Return [X, Y] of the center of cell containing provided text 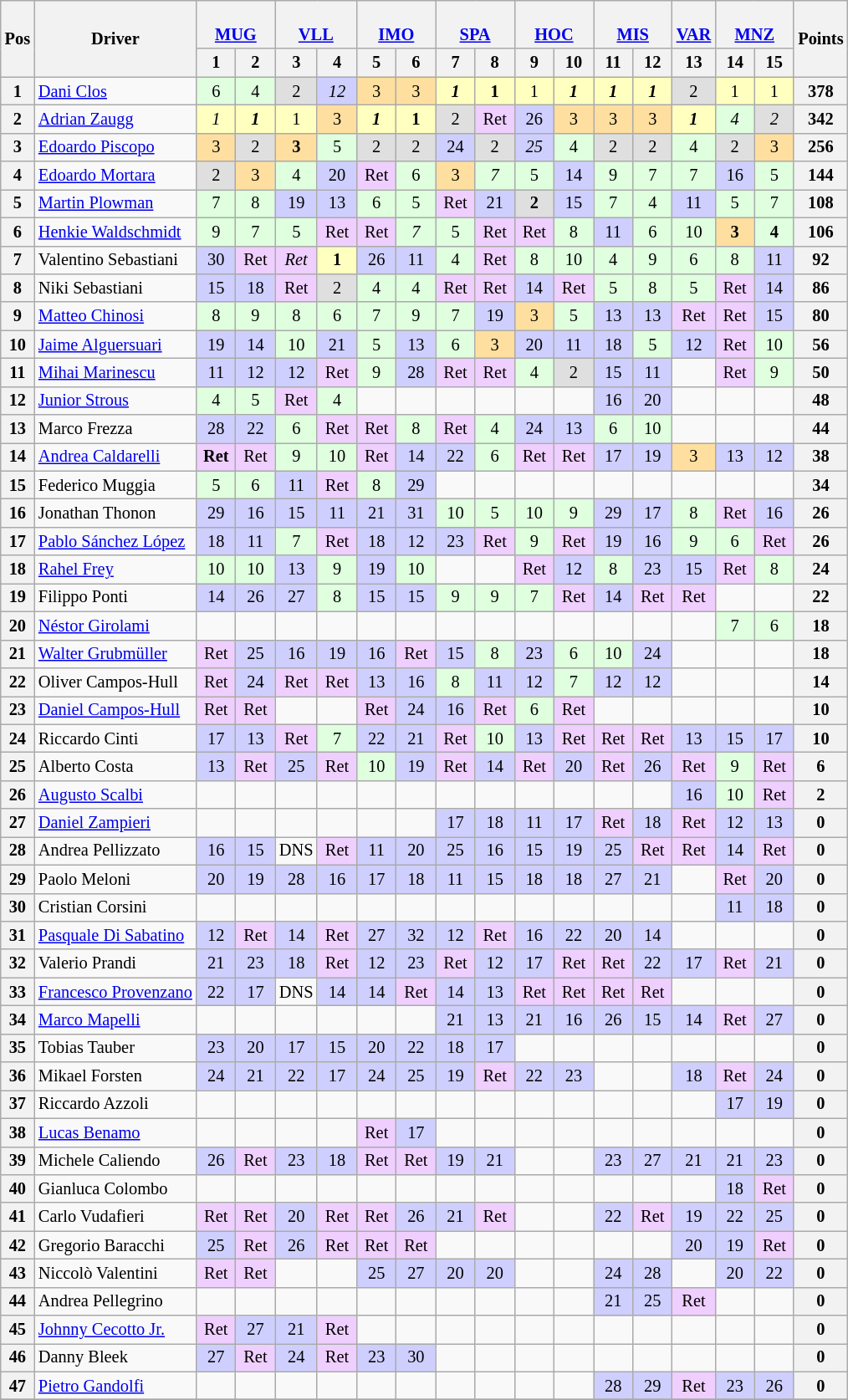
106 [820, 232]
MUG [236, 24]
Valerio Prandi [115, 963]
Mikael Forsten [115, 1076]
Driver [115, 38]
Walter Grubmüller [115, 654]
Pablo Sánchez López [115, 541]
Daniel Campos-Hull [115, 710]
50 [820, 372]
HOC [554, 24]
Marco Mapelli [115, 1019]
Oliver Campos-Hull [115, 682]
41 [18, 1217]
Pietro Gandolfi [115, 1386]
144 [820, 176]
Marco Frezza [115, 429]
Henkie Waldschmidt [115, 232]
Riccardo Cinti [115, 738]
Michele Caliendo [115, 1161]
92 [820, 260]
MNZ [754, 24]
Edoardo Piscopo [115, 147]
Federico Muggia [115, 485]
Jonathan Thonon [115, 513]
56 [820, 345]
43 [18, 1273]
Filippo Ponti [115, 597]
48 [820, 401]
Martin Plowman [115, 203]
36 [18, 1076]
Paolo Meloni [115, 879]
Mihai Marinescu [115, 372]
Points [820, 38]
Gregorio Baracchi [115, 1245]
39 [18, 1161]
Andrea Pellizzato [115, 851]
Rahel Frey [115, 570]
Carlo Vudafieri [115, 1217]
46 [18, 1357]
40 [18, 1188]
342 [820, 119]
Andrea Pellegrino [115, 1301]
Augusto Scalbi [115, 795]
Jaime Alguersuari [115, 345]
Pasquale Di Sabatino [115, 935]
Tobias Tauber [115, 1048]
Gianluca Colombo [115, 1188]
MIS [633, 24]
378 [820, 91]
86 [820, 288]
33 [18, 992]
Junior Strous [115, 401]
Danny Bleek [115, 1357]
Niki Sebastiani [115, 288]
47 [18, 1386]
Alberto Costa [115, 766]
Riccardo Azzoli [115, 1104]
37 [18, 1104]
Francesco Provenzano [115, 992]
Adrian Zaugg [115, 119]
35 [18, 1048]
Pos [18, 38]
Dani Clos [115, 91]
Matteo Chinosi [115, 316]
Daniel Zampieri [115, 823]
Johnny Cecotto Jr. [115, 1330]
IMO [396, 24]
Valentino Sebastiani [115, 260]
Edoardo Mortara [115, 176]
Niccolò Valentini [115, 1273]
80 [820, 316]
SPA [475, 24]
Cristian Corsini [115, 907]
Néstor Girolami [115, 626]
Andrea Caldarelli [115, 457]
VAR [694, 24]
45 [18, 1330]
108 [820, 203]
256 [820, 147]
42 [18, 1245]
Lucas Benamo [115, 1132]
VLL [316, 24]
